From the cell containing the given text, extract its center point as (x, y) coordinate. 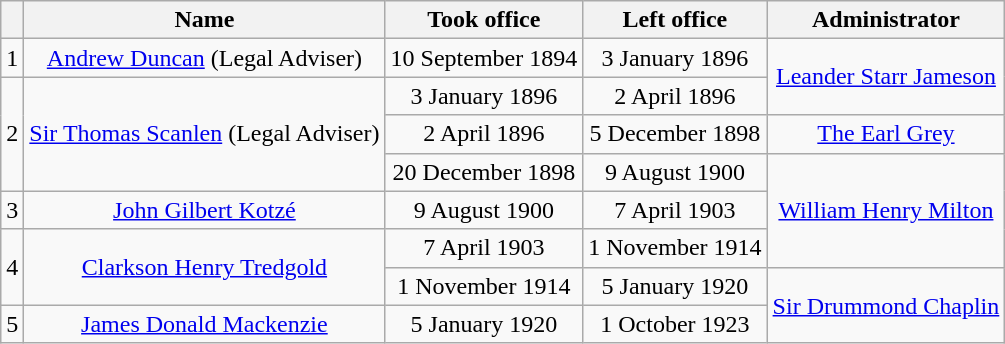
2 (12, 134)
Sir Thomas Scanlen (Legal Adviser) (204, 134)
5 (12, 324)
Leander Starr Jameson (886, 77)
1 (12, 58)
John Gilbert Kotzé (204, 210)
Left office (675, 20)
The Earl Grey (886, 134)
1 October 1923 (675, 324)
Andrew Duncan (Legal Adviser) (204, 58)
Clarkson Henry Tredgold (204, 267)
Took office (484, 20)
5 December 1898 (675, 134)
4 (12, 267)
Administrator (886, 20)
10 September 1894 (484, 58)
Name (204, 20)
William Henry Milton (886, 210)
3 (12, 210)
James Donald Mackenzie (204, 324)
20 December 1898 (484, 172)
Sir Drummond Chaplin (886, 305)
